Return (X, Y) of the center of cell containing provided text 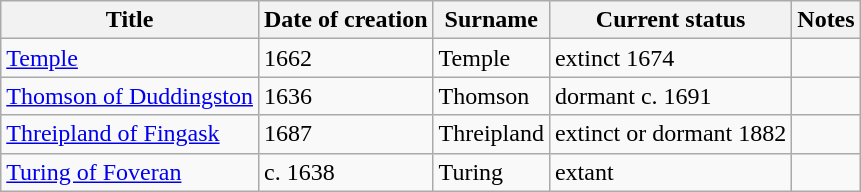
1687 (346, 134)
Date of creation (346, 20)
Thomson (491, 96)
dormant c. 1691 (670, 96)
1662 (346, 58)
1636 (346, 96)
Notes (826, 20)
extinct or dormant 1882 (670, 134)
Threipland (491, 134)
extant (670, 172)
c. 1638 (346, 172)
Title (130, 20)
Surname (491, 20)
extinct 1674 (670, 58)
Turing (491, 172)
Thomson of Duddingston (130, 96)
Threipland of Fingask (130, 134)
Turing of Foveran (130, 172)
Current status (670, 20)
